Locate the cell with the specified text and output its (X, Y) center coordinate. 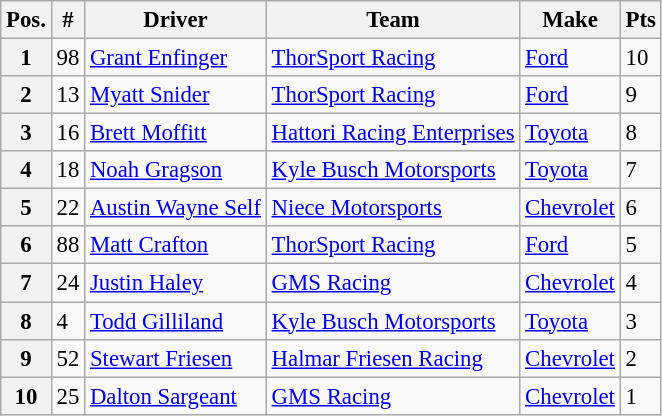
16 (68, 133)
Halmar Friesen Racing (393, 358)
13 (68, 95)
25 (68, 396)
Driver (176, 20)
Dalton Sargeant (176, 396)
Stewart Friesen (176, 358)
Todd Gilliland (176, 321)
Noah Gragson (176, 170)
Make (570, 20)
Pos. (26, 20)
52 (68, 358)
Team (393, 20)
Pts (640, 20)
18 (68, 170)
Brett Moffitt (176, 133)
22 (68, 208)
Hattori Racing Enterprises (393, 133)
Justin Haley (176, 283)
Myatt Snider (176, 95)
98 (68, 58)
88 (68, 245)
24 (68, 283)
Niece Motorsports (393, 208)
Grant Enfinger (176, 58)
Austin Wayne Self (176, 208)
# (68, 20)
Matt Crafton (176, 245)
